Provide the (x, y) coordinate of the cell's center where the given text is located.  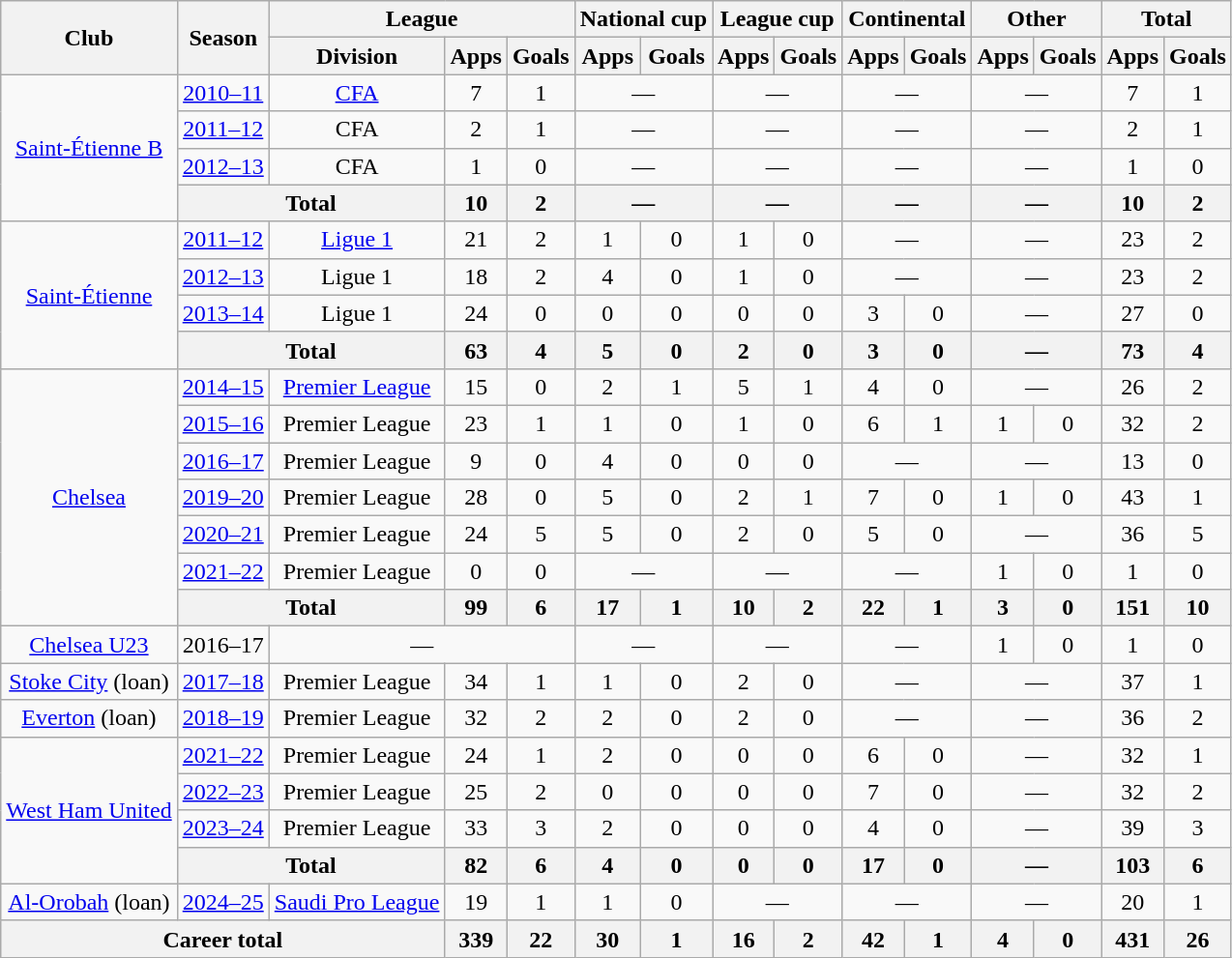
37 (1132, 682)
19 (476, 902)
39 (1132, 828)
Club (89, 38)
33 (476, 828)
2022–23 (222, 792)
Chelsea U23 (89, 645)
Everton (loan) (89, 718)
42 (873, 939)
2019–20 (222, 498)
34 (476, 682)
Other (1037, 19)
2015–16 (222, 423)
National cup (643, 19)
13 (1132, 461)
16 (744, 939)
30 (607, 939)
Stoke City (loan) (89, 682)
9 (476, 461)
West Ham United (89, 810)
43 (1132, 498)
73 (1132, 350)
99 (476, 608)
431 (1132, 939)
18 (476, 276)
Division (357, 56)
Saint-Étienne B (89, 148)
82 (476, 865)
20 (1132, 902)
2018–19 (222, 718)
Career total (222, 939)
2023–24 (222, 828)
Continental (907, 19)
Al-Orobah (loan) (89, 902)
Chelsea (89, 497)
151 (1132, 608)
2010–11 (222, 93)
103 (1132, 865)
2024–25 (222, 902)
339 (476, 939)
League cup (777, 19)
63 (476, 350)
League (422, 19)
Saudi Pro League (357, 902)
27 (1132, 313)
Season (222, 38)
2013–14 (222, 313)
2014–15 (222, 387)
25 (476, 792)
2017–18 (222, 682)
15 (476, 387)
2020–21 (222, 535)
28 (476, 498)
21 (476, 240)
Saint-Étienne (89, 295)
